Scan for the cell matching the given text and deliver its (x, y) coordinate at center. 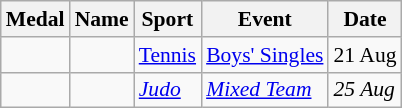
Mixed Team (264, 90)
Name (102, 19)
Date (364, 19)
Boys' Singles (264, 55)
Judo (168, 90)
Event (264, 19)
Tennis (168, 55)
21 Aug (364, 55)
Sport (168, 19)
25 Aug (364, 90)
Medal (36, 19)
